Pinpoint the cell where the given text exists, returning its (x, y) midpoint coordinate. 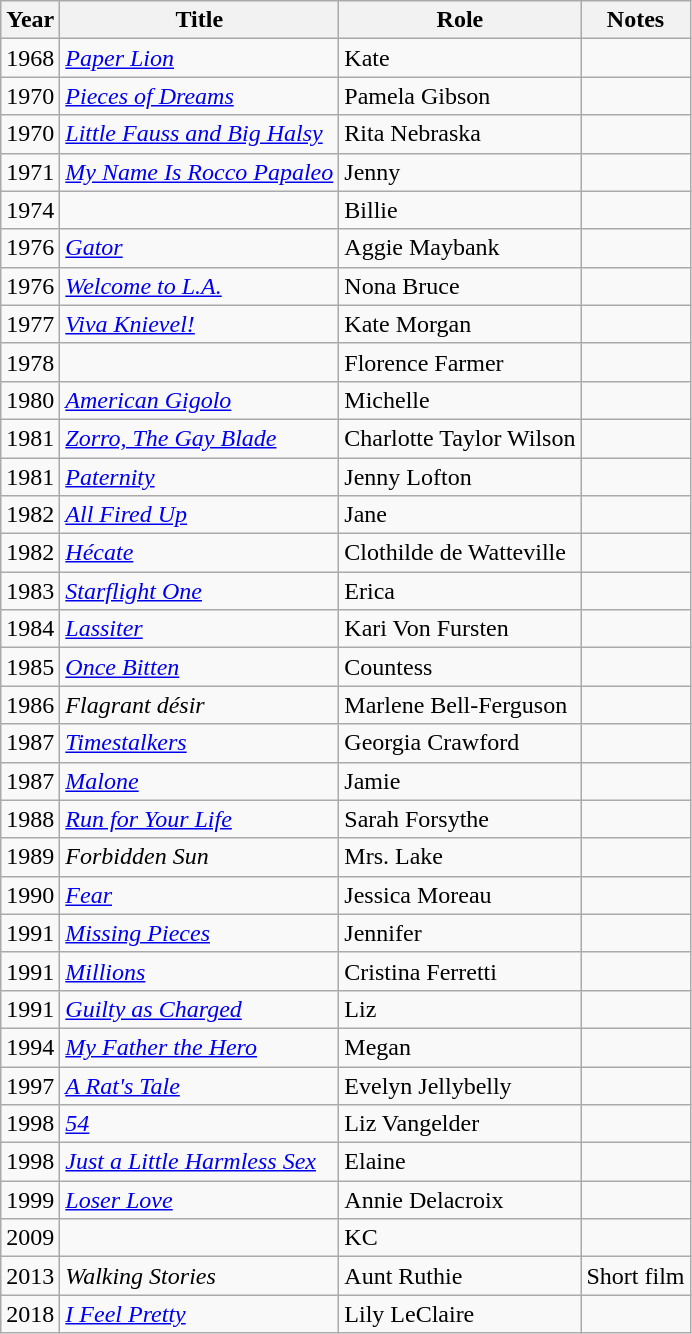
Evelyn Jellybelly (460, 1085)
Mrs. Lake (460, 857)
Missing Pieces (200, 933)
Notes (636, 20)
Jessica Moreau (460, 895)
Cristina Ferretti (460, 971)
Aggie Maybank (460, 248)
Charlotte Taylor Wilson (460, 438)
Liz (460, 1009)
1994 (30, 1047)
Kari Von Fursten (460, 629)
My Name Is Rocco Papaleo (200, 172)
Little Fauss and Big Halsy (200, 134)
Walking Stories (200, 1276)
Pieces of Dreams (200, 96)
2013 (30, 1276)
Year (30, 20)
Billie (460, 210)
1997 (30, 1085)
1983 (30, 591)
Loser Love (200, 1200)
54 (200, 1124)
Jane (460, 515)
Title (200, 20)
1984 (30, 629)
I Feel Pretty (200, 1314)
1978 (30, 362)
Forbidden Sun (200, 857)
Aunt Ruthie (460, 1276)
Annie Delacroix (460, 1200)
Timestalkers (200, 743)
Fear (200, 895)
2018 (30, 1314)
A Rat's Tale (200, 1085)
Jenny (460, 172)
All Fired Up (200, 515)
Michelle (460, 400)
1968 (30, 58)
Marlene Bell-Ferguson (460, 705)
Elaine (460, 1162)
Rita Nebraska (460, 134)
Megan (460, 1047)
Nona Bruce (460, 286)
1990 (30, 895)
My Father the Hero (200, 1047)
1980 (30, 400)
Gator (200, 248)
Countess (460, 667)
Once Bitten (200, 667)
Kate Morgan (460, 324)
Millions (200, 971)
Florence Farmer (460, 362)
1985 (30, 667)
2009 (30, 1238)
KC (460, 1238)
1989 (30, 857)
Role (460, 20)
Flagrant désir (200, 705)
Jamie (460, 781)
Liz Vangelder (460, 1124)
American Gigolo (200, 400)
Paternity (200, 477)
Clothilde de Watteville (460, 553)
Welcome to L.A. (200, 286)
Guilty as Charged (200, 1009)
1977 (30, 324)
Kate (460, 58)
1999 (30, 1200)
Short film (636, 1276)
Lily LeClaire (460, 1314)
Zorro, The Gay Blade (200, 438)
Lassiter (200, 629)
Starflight One (200, 591)
1971 (30, 172)
1986 (30, 705)
Georgia Crawford (460, 743)
Hécate (200, 553)
Sarah Forsythe (460, 819)
Jenny Lofton (460, 477)
Erica (460, 591)
1974 (30, 210)
Paper Lion (200, 58)
Just a Little Harmless Sex (200, 1162)
1988 (30, 819)
Jennifer (460, 933)
Run for Your Life (200, 819)
Viva Knievel! (200, 324)
Pamela Gibson (460, 96)
Malone (200, 781)
